Detect which cell encompasses the target text, then output its (X, Y) center coordinate. 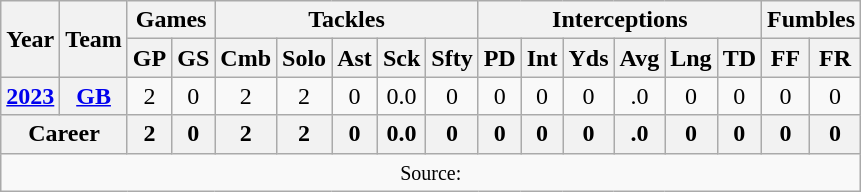
FR (834, 58)
Career (64, 134)
Fumbles (812, 20)
Yds (588, 58)
Sfty (452, 58)
PD (500, 58)
GP (149, 58)
GB (94, 96)
Source: (431, 172)
Team (94, 39)
Lng (691, 58)
Solo (304, 58)
Cmb (246, 58)
2023 (30, 96)
Avg (640, 58)
Year (30, 39)
FF (786, 58)
TD (739, 58)
GS (194, 58)
Int (542, 58)
Tackles (346, 20)
Games (170, 20)
Ast (355, 58)
Sck (401, 58)
Interceptions (620, 20)
